Detect which cell encompasses the target text, then output its [x, y] center coordinate. 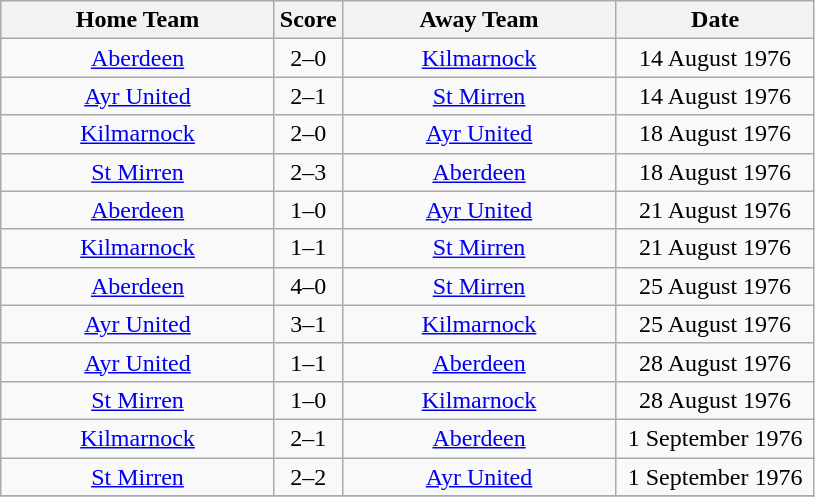
2–3 [308, 172]
Score [308, 20]
4–0 [308, 286]
Home Team [138, 20]
Date [716, 20]
Away Team [479, 20]
3–1 [308, 324]
2–2 [308, 477]
